Return [x, y] of the center of cell containing provided text 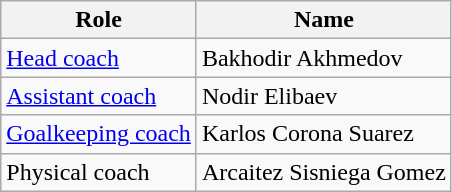
Name [324, 20]
Karlos Corona Suarez [324, 134]
Bakhodir Akhmedov [324, 58]
Arcaitez Sisniega Gomez [324, 172]
Nodir Elibaev [324, 96]
Physical coach [99, 172]
Head coach [99, 58]
Goalkeeping coach [99, 134]
Role [99, 20]
Assistant coach [99, 96]
